Capture the cell that displays the provided text and extract its [x, y] central coordinate. 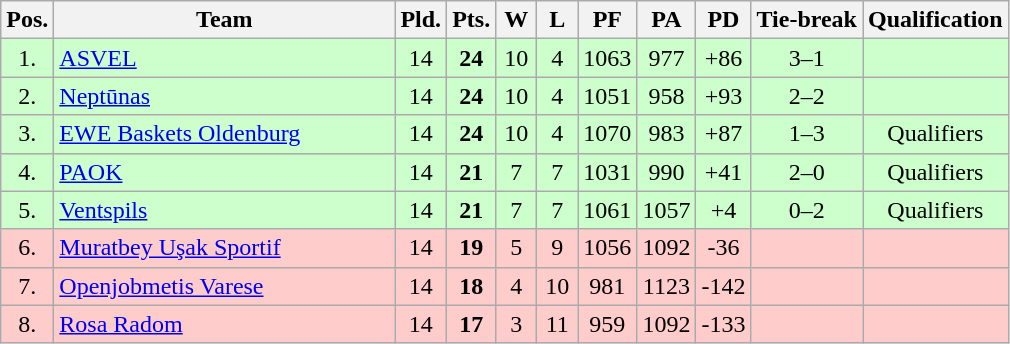
1. [28, 58]
-133 [724, 324]
3. [28, 134]
Openjobmetis Varese [224, 286]
1056 [608, 248]
7. [28, 286]
-36 [724, 248]
959 [608, 324]
Team [224, 20]
Muratbey Uşak Sportif [224, 248]
Tie-break [807, 20]
977 [666, 58]
PAOK [224, 172]
983 [666, 134]
8. [28, 324]
1070 [608, 134]
5 [516, 248]
1031 [608, 172]
+93 [724, 96]
2. [28, 96]
2–0 [807, 172]
Qualification [935, 20]
1063 [608, 58]
3 [516, 324]
+87 [724, 134]
+86 [724, 58]
19 [472, 248]
17 [472, 324]
4. [28, 172]
1123 [666, 286]
+4 [724, 210]
1057 [666, 210]
6. [28, 248]
958 [666, 96]
L [558, 20]
W [516, 20]
981 [608, 286]
Ventspils [224, 210]
1051 [608, 96]
PA [666, 20]
3–1 [807, 58]
ASVEL [224, 58]
1–3 [807, 134]
Pos. [28, 20]
0–2 [807, 210]
9 [558, 248]
Pld. [421, 20]
+41 [724, 172]
Rosa Radom [224, 324]
Neptūnas [224, 96]
-142 [724, 286]
18 [472, 286]
5. [28, 210]
PF [608, 20]
PD [724, 20]
2–2 [807, 96]
11 [558, 324]
1061 [608, 210]
EWE Baskets Oldenburg [224, 134]
990 [666, 172]
Pts. [472, 20]
